Pinpoint the cell where the given text exists, returning its [x, y] midpoint coordinate. 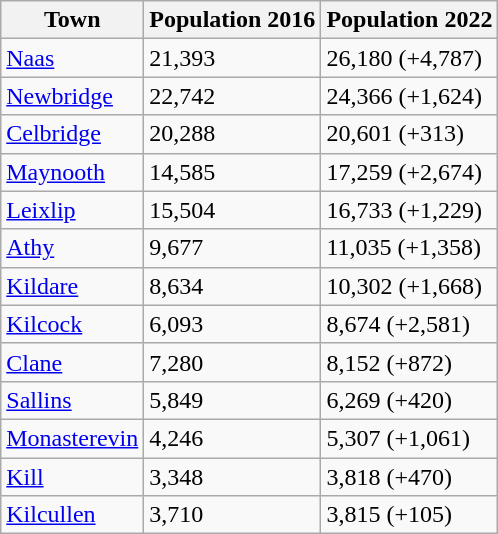
4,246 [232, 438]
Population 2022 [410, 20]
21,393 [232, 58]
14,585 [232, 172]
6,269 (+420) [410, 400]
Sallins [72, 400]
8,152 (+872) [410, 362]
22,742 [232, 96]
7,280 [232, 362]
Kilcullen [72, 515]
Leixlip [72, 210]
Kilcock [72, 324]
9,677 [232, 248]
Clane [72, 362]
Kildare [72, 286]
11,035 (+1,358) [410, 248]
8,674 (+2,581) [410, 324]
3,710 [232, 515]
3,815 (+105) [410, 515]
5,307 (+1,061) [410, 438]
Maynooth [72, 172]
8,634 [232, 286]
Celbridge [72, 134]
Town [72, 20]
15,504 [232, 210]
Monasterevin [72, 438]
5,849 [232, 400]
16,733 (+1,229) [410, 210]
24,366 (+1,624) [410, 96]
Athy [72, 248]
17,259 (+2,674) [410, 172]
26,180 (+4,787) [410, 58]
6,093 [232, 324]
3,818 (+470) [410, 477]
20,601 (+313) [410, 134]
3,348 [232, 477]
Kill [72, 477]
Population 2016 [232, 20]
Newbridge [72, 96]
Naas [72, 58]
20,288 [232, 134]
10,302 (+1,668) [410, 286]
